Locate the cell with the specified text and output its (x, y) center coordinate. 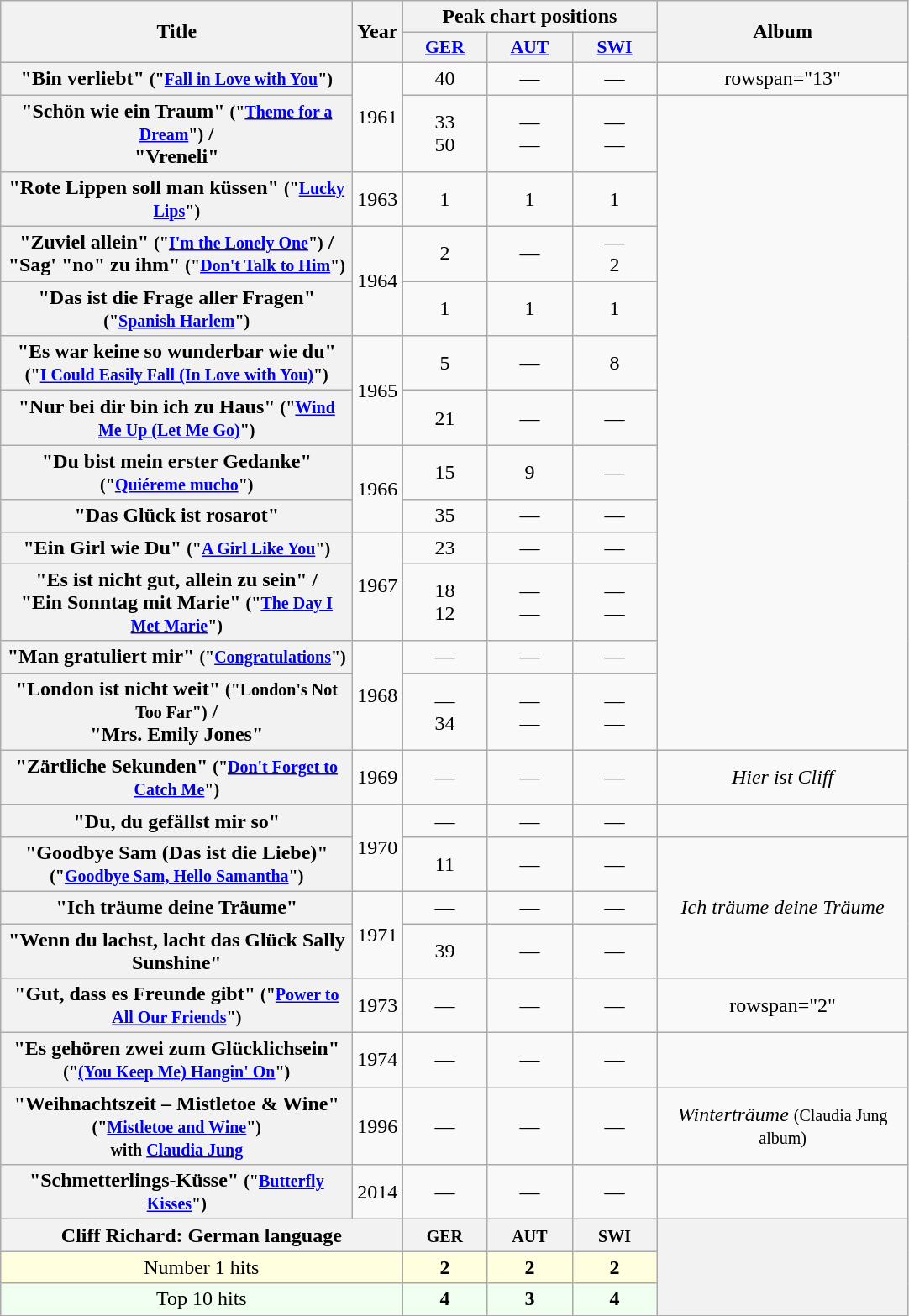
Year (378, 32)
"Nur bei dir bin ich zu Haus" ("Wind Me Up (Let Me Go)") (176, 418)
"Zuviel allein" ("I'm the Lonely One") /"Sag' "no" zu ihm" ("Don't Talk to Him") (176, 254)
"Du bist mein erster Gedanke" ("Quiéreme mucho") (176, 472)
1970 (378, 848)
Hier ist Cliff (783, 778)
"Schmetterlings-Küsse" ("Butterfly Kisses") (176, 1193)
1968 (378, 695)
"Bin verliebt" ("Fall in Love with You") (176, 78)
—34 (445, 711)
39 (445, 951)
1966 (378, 489)
—2 (615, 254)
15 (445, 472)
"Das ist die Frage aller Fragen" ("Spanish Harlem") (176, 309)
rowspan="13" (783, 78)
"Das Glück ist rosarot" (176, 516)
"Zärtliche Sekunden" ("Don't Forget to Catch Me") (176, 778)
"Es ist nicht gut, allein zu sein" /"Ein Sonntag mit Marie" ("The Day I Met Marie") (176, 602)
Cliff Richard: German language (202, 1235)
9 (529, 472)
11 (445, 863)
Number 1 hits (202, 1267)
1971 (378, 934)
1964 (378, 281)
2014 (378, 1193)
"Man gratuliert mir" ("Congratulations") (176, 657)
1967 (378, 586)
5 (445, 363)
21 (445, 418)
Top 10 hits (202, 1299)
35 (445, 516)
"Rote Lippen soll man küssen" ("Lucky Lips") (176, 200)
"Du, du gefällst mir so" (176, 821)
3 (529, 1299)
3350 (445, 133)
1965 (378, 391)
1963 (378, 200)
1974 (378, 1060)
1996 (378, 1126)
"Gut, dass es Freunde gibt" ("Power to All Our Friends") (176, 1006)
"Wenn du lachst, lacht das Glück Sally Sunshine" (176, 951)
Ich träume deine Träume (783, 907)
Title (176, 32)
40 (445, 78)
Winterträume (Claudia Jung album) (783, 1126)
1961 (378, 117)
"Schön wie ein Traum" ("Theme for a Dream") /"Vreneli" (176, 133)
rowspan="2" (783, 1006)
1969 (378, 778)
"Weihnachtszeit – Mistletoe & Wine" ("Mistletoe and Wine")with Claudia Jung (176, 1126)
23 (445, 548)
"Es war keine so wunderbar wie du" ("I Could Easily Fall (In Love with You)") (176, 363)
"London ist nicht weit" ("London's Not Too Far") /"Mrs. Emily Jones" (176, 711)
"Ich träume deine Träume" (176, 907)
"Es gehören zwei zum Glücklichsein" ("(You Keep Me) Hangin' On") (176, 1060)
Album (783, 32)
"Ein Girl wie Du" ("A Girl Like You") (176, 548)
8 (615, 363)
1812 (445, 602)
"Goodbye Sam (Das ist die Liebe)" ("Goodbye Sam, Hello Samantha") (176, 863)
Peak chart positions (529, 17)
1973 (378, 1006)
